Pinpoint the cell where the given text exists, returning its (X, Y) midpoint coordinate. 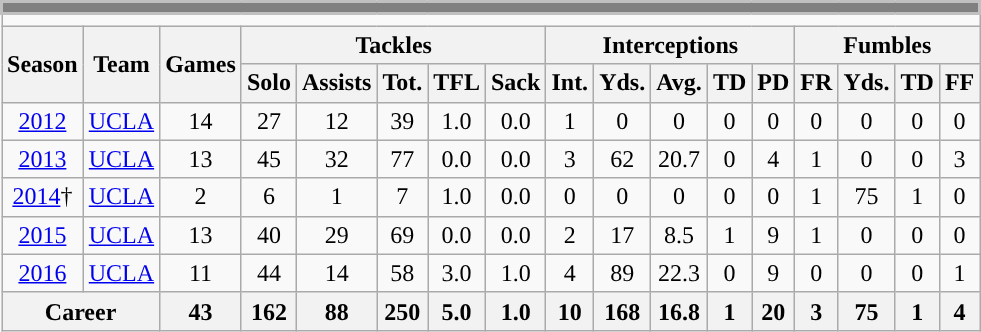
27 (268, 121)
29 (336, 235)
Career (81, 311)
PD (774, 83)
39 (402, 121)
TFL (457, 83)
Solo (268, 83)
FR (816, 83)
12 (336, 121)
2016 (43, 273)
Tot. (402, 83)
Interceptions (670, 45)
62 (622, 159)
17 (622, 235)
11 (201, 273)
88 (336, 311)
250 (402, 311)
43 (201, 311)
Fumbles (888, 45)
20 (774, 311)
7 (402, 197)
Team (121, 64)
Games (201, 64)
22.3 (680, 273)
2013 (43, 159)
89 (622, 273)
Season (43, 64)
2012 (43, 121)
58 (402, 273)
2014† (43, 197)
Tackles (394, 45)
20.7 (680, 159)
69 (402, 235)
44 (268, 273)
168 (622, 311)
Assists (336, 83)
32 (336, 159)
Avg. (680, 83)
2015 (43, 235)
77 (402, 159)
FF (959, 83)
16.8 (680, 311)
6 (268, 197)
8.5 (680, 235)
3.0 (457, 273)
10 (570, 311)
Sack (515, 83)
45 (268, 159)
5.0 (457, 311)
40 (268, 235)
Int. (570, 83)
162 (268, 311)
